Extract the (x, y) coordinate from the center of the cell holding the provided text.  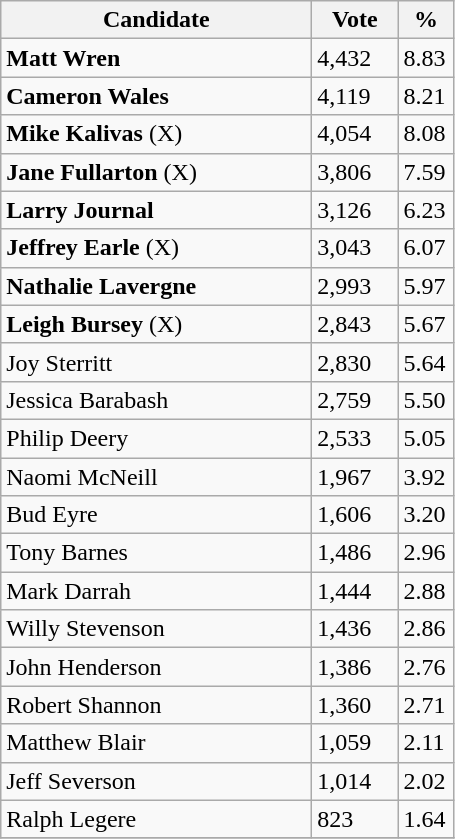
3.92 (426, 477)
Mark Darrah (156, 591)
4,054 (355, 134)
John Henderson (156, 667)
Willy Stevenson (156, 629)
7.59 (426, 172)
Vote (355, 20)
1,059 (355, 743)
3.20 (426, 515)
4,432 (355, 58)
1,444 (355, 591)
3,806 (355, 172)
1,606 (355, 515)
8.83 (426, 58)
2,533 (355, 438)
2.02 (426, 781)
6.23 (426, 210)
Naomi McNeill (156, 477)
Jeffrey Earle (X) (156, 248)
2.96 (426, 553)
2.76 (426, 667)
Jessica Barabash (156, 400)
5.97 (426, 286)
Matt Wren (156, 58)
8.21 (426, 96)
1,360 (355, 705)
5.50 (426, 400)
2,830 (355, 362)
Nathalie Lavergne (156, 286)
8.08 (426, 134)
Leigh Bursey (X) (156, 324)
1,486 (355, 553)
2.11 (426, 743)
Robert Shannon (156, 705)
5.67 (426, 324)
Joy Sterritt (156, 362)
% (426, 20)
Bud Eyre (156, 515)
3,126 (355, 210)
Ralph Legere (156, 819)
5.05 (426, 438)
2.71 (426, 705)
Philip Deery (156, 438)
Candidate (156, 20)
4,119 (355, 96)
1,386 (355, 667)
Tony Barnes (156, 553)
2,759 (355, 400)
2,993 (355, 286)
2.88 (426, 591)
Jane Fullarton (X) (156, 172)
Jeff Severson (156, 781)
1.64 (426, 819)
1,014 (355, 781)
Mike Kalivas (X) (156, 134)
3,043 (355, 248)
1,436 (355, 629)
5.64 (426, 362)
Larry Journal (156, 210)
2.86 (426, 629)
Matthew Blair (156, 743)
2,843 (355, 324)
1,967 (355, 477)
6.07 (426, 248)
Cameron Wales (156, 96)
823 (355, 819)
